Return the [X, Y] coordinate for the center point of the cell that contains the specified text.  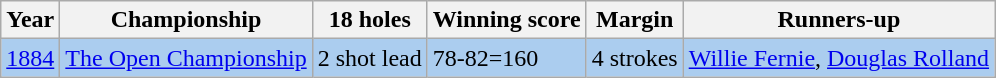
Winning score [506, 20]
Runners-up [838, 20]
18 holes [370, 20]
The Open Championship [186, 58]
1884 [30, 58]
4 strokes [634, 58]
Championship [186, 20]
Willie Fernie, Douglas Rolland [838, 58]
78-82=160 [506, 58]
Year [30, 20]
Margin [634, 20]
2 shot lead [370, 58]
